Provide the [x, y] coordinate of the cell's center where the given text is located.  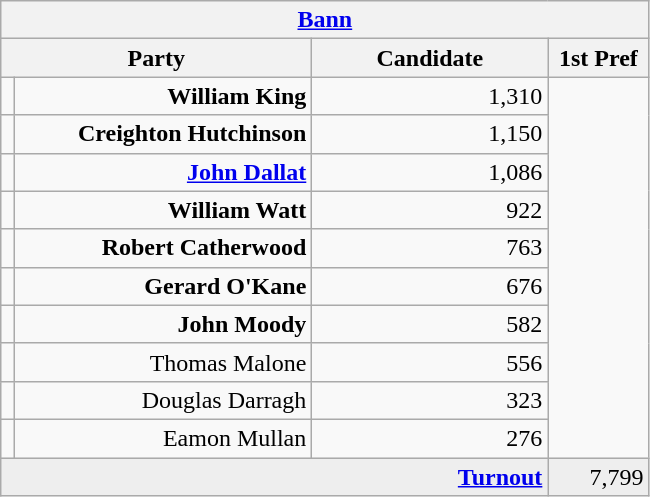
Eamon Mullan [162, 438]
Party [156, 58]
Creighton Hutchinson [162, 134]
Turnout [274, 477]
Douglas Darragh [162, 400]
Thomas Malone [162, 362]
7,799 [598, 477]
763 [430, 248]
922 [430, 210]
Robert Catherwood [162, 248]
556 [430, 362]
William King [162, 96]
1,086 [430, 172]
Candidate [430, 58]
582 [430, 324]
1st Pref [598, 58]
1,150 [430, 134]
Bann [325, 20]
1,310 [430, 96]
John Moody [162, 324]
676 [430, 286]
276 [430, 438]
323 [430, 400]
Gerard O'Kane [162, 286]
William Watt [162, 210]
John Dallat [162, 172]
